Identify which cell holds the provided text, then report its (X, Y) central coordinate. 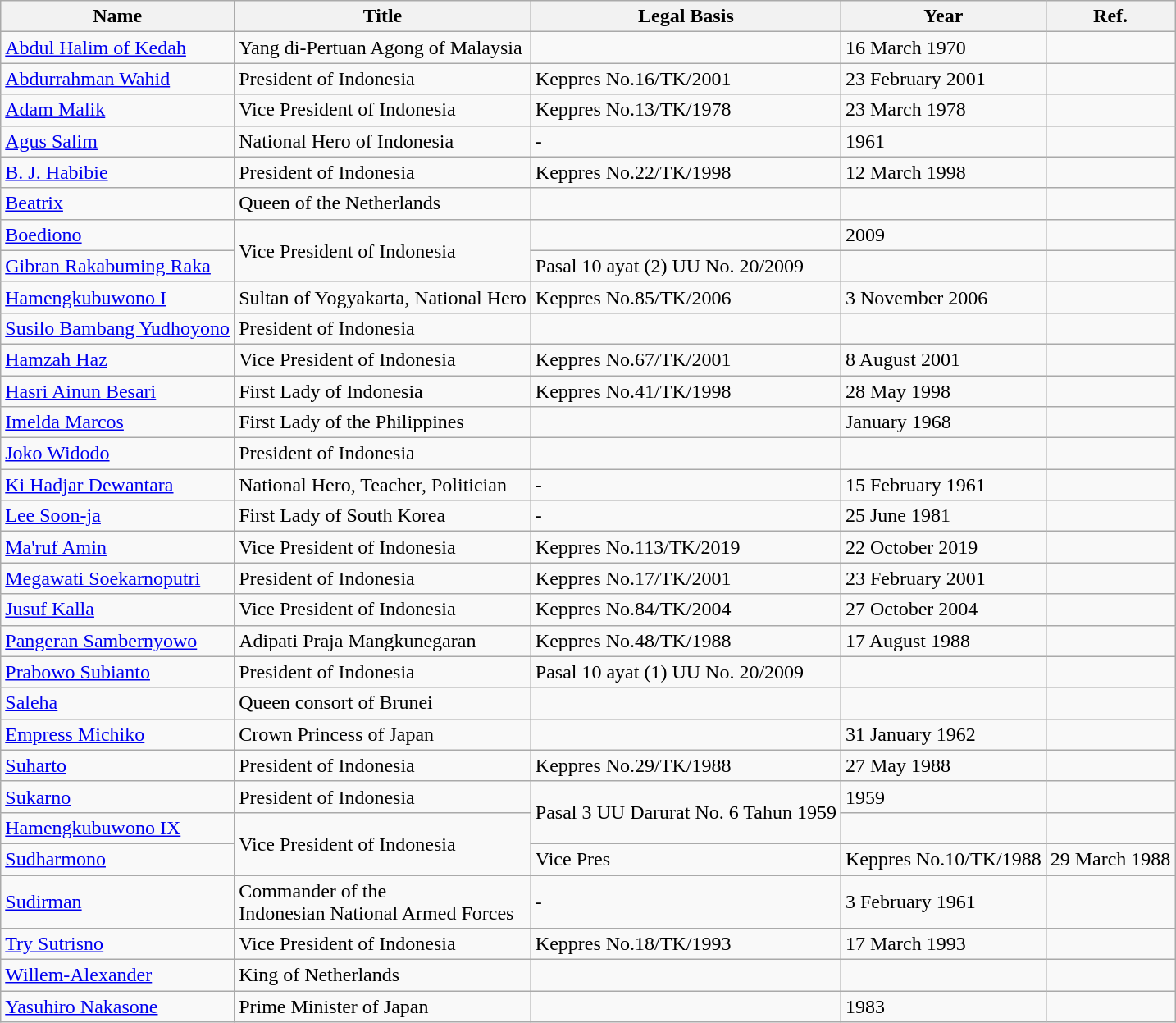
Sukarno (118, 797)
Hasri Ainun Besari (118, 391)
National Hero of Indonesia (383, 141)
First Lady of Indonesia (383, 391)
Pasal 3 UU Darurat No. 6 Tahun 1959 (686, 812)
Ref. (1110, 16)
Queen consort of Brunei (383, 703)
Keppres No.84/TK/2004 (686, 610)
8 August 2001 (943, 359)
Keppres No.29/TK/1988 (686, 765)
3 November 2006 (943, 297)
Yasuhiro Nakasone (118, 1007)
25 June 1981 (943, 516)
27 October 2004 (943, 610)
Pasal 10 ayat (2) UU No. 20/2009 (686, 266)
31 January 1962 (943, 734)
B. J. Habibie (118, 172)
Imelda Marcos (118, 422)
Keppres No.10/TK/1988 (943, 859)
Crown Princess of Japan (383, 734)
22 October 2019 (943, 547)
January 1968 (943, 422)
Boediono (118, 235)
King of Netherlands (383, 975)
Sudirman (118, 901)
Joko Widodo (118, 454)
Adam Malik (118, 110)
Sudharmono (118, 859)
Pasal 10 ayat (1) UU No. 20/2009 (686, 672)
Keppres No.18/TK/1993 (686, 944)
Keppres No.85/TK/2006 (686, 297)
Adipati Praja Mangkunegaran (383, 641)
Name (118, 16)
Keppres No.113/TK/2019 (686, 547)
First Lady of the Philippines (383, 422)
Year (943, 16)
28 May 1998 (943, 391)
National Hero, Teacher, Politician (383, 485)
16 March 1970 (943, 48)
Empress Michiko (118, 734)
12 March 1998 (943, 172)
Yang di-Pertuan Agong of Malaysia (383, 48)
3 February 1961 (943, 901)
Prabowo Subianto (118, 672)
Ma'ruf Amin (118, 547)
2009 (943, 235)
Legal Basis (686, 16)
Hamengkubuwono IX (118, 828)
Title (383, 16)
Vice Pres (686, 859)
Abdurrahman Wahid (118, 79)
Queen of the Netherlands (383, 203)
Keppres No.41/TK/1998 (686, 391)
23 March 1978 (943, 110)
Abdul Halim of Kedah (118, 48)
Hamengkubuwono I (118, 297)
Keppres No.48/TK/1988 (686, 641)
1959 (943, 797)
Jusuf Kalla (118, 610)
Try Sutrisno (118, 944)
Keppres No.22/TK/1998 (686, 172)
29 March 1988 (1110, 859)
Hamzah Haz (118, 359)
Keppres No.16/TK/2001 (686, 79)
Keppres No.67/TK/2001 (686, 359)
17 August 1988 (943, 641)
1961 (943, 141)
Keppres No.13/TK/1978 (686, 110)
Willem-Alexander (118, 975)
Pangeran Sambernyowo (118, 641)
Agus Salim (118, 141)
First Lady of South Korea (383, 516)
Megawati Soekarnoputri (118, 578)
17 March 1993 (943, 944)
Keppres No.17/TK/2001 (686, 578)
Sultan of Yogyakarta, National Hero (383, 297)
Beatrix (118, 203)
Susilo Bambang Yudhoyono (118, 328)
1983 (943, 1007)
Prime Minister of Japan (383, 1007)
Suharto (118, 765)
Lee Soon-ja (118, 516)
27 May 1988 (943, 765)
Saleha (118, 703)
Commander of theIndonesian National Armed Forces (383, 901)
15 February 1961 (943, 485)
Ki Hadjar Dewantara (118, 485)
Gibran Rakabuming Raka (118, 266)
